Identify which cell holds the provided text, then report its [X, Y] central coordinate. 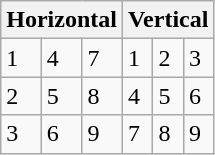
Horizontal [62, 20]
Vertical [168, 20]
